Return the (x, y) coordinate for the center point of the cell that contains the specified text.  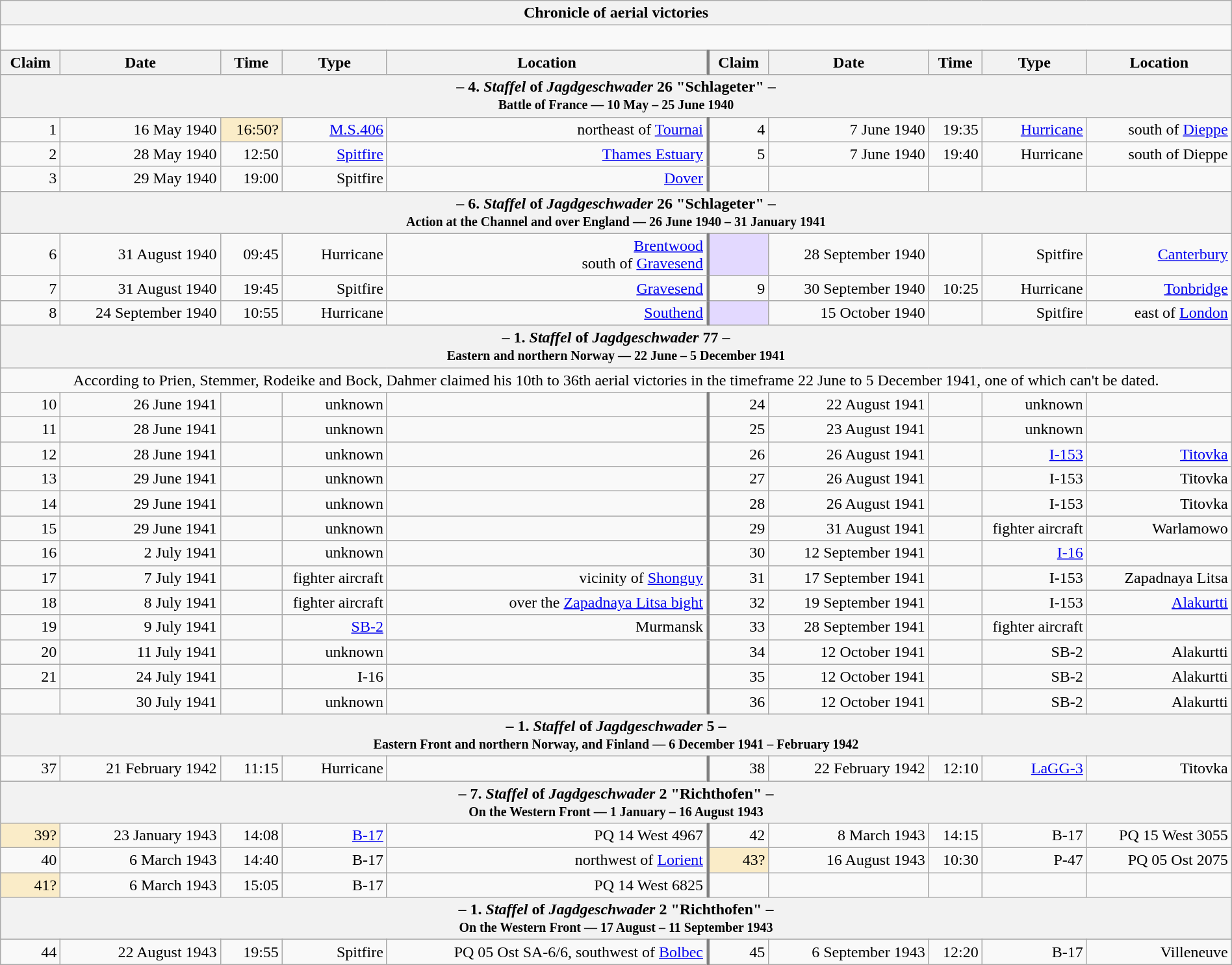
Dover (547, 179)
36 (738, 701)
Warlamowo (1159, 528)
– 1. Staffel of Jagdgeschwader 2 "Richthofen" –On the Western Front — 17 August – 11 September 1943 (616, 919)
44 (31, 952)
19 (31, 627)
19 September 1941 (849, 602)
19:45 (251, 288)
11:15 (251, 768)
10:30 (955, 860)
Zapadnaya Litsa (1159, 578)
12:50 (251, 154)
30 September 1940 (849, 288)
23 August 1941 (849, 430)
40 (31, 860)
Brentwoodsouth of Gravesend (547, 255)
11 (31, 430)
26 (738, 454)
16 August 1943 (849, 860)
30 (738, 553)
15 October 1940 (849, 313)
12 (31, 454)
34 (738, 652)
– 1. Staffel of Jagdgeschwader 77 –Eastern and northern Norway — 22 June – 5 December 1941 (616, 346)
LaGG-3 (1034, 768)
– 6. Staffel of Jagdgeschwader 26 "Schlageter" –Action at the Channel and over England — 26 June 1940 – 31 January 1941 (616, 212)
14:15 (955, 836)
8 July 1941 (140, 602)
29 May 1940 (140, 179)
Southend (547, 313)
14:40 (251, 860)
10:25 (955, 288)
41? (31, 885)
24 July 1941 (140, 676)
22 August 1941 (849, 405)
6 (31, 255)
31 August 1941 (849, 528)
east of London (1159, 313)
28 (738, 504)
33 (738, 627)
26 June 1941 (140, 405)
45 (738, 952)
9 (738, 288)
21 (31, 676)
Tonbridge (1159, 288)
31 (738, 578)
38 (738, 768)
12:10 (955, 768)
PQ 05 Ost 2075 (1159, 860)
37 (31, 768)
22 February 1942 (849, 768)
8 March 1943 (849, 836)
25 (738, 430)
19:00 (251, 179)
32 (738, 602)
10:55 (251, 313)
17 September 1941 (849, 578)
PQ 14 West 4967 (547, 836)
6 September 1943 (849, 952)
30 July 1941 (140, 701)
northeast of Tournai (547, 129)
16 (31, 553)
22 August 1943 (140, 952)
2 July 1941 (140, 553)
15 (31, 528)
P-47 (1034, 860)
20 (31, 652)
17 (31, 578)
09:45 (251, 255)
13 (31, 479)
northwest of Lorient (547, 860)
43? (738, 860)
14:08 (251, 836)
19:55 (251, 952)
15:05 (251, 885)
19:40 (955, 154)
2 (31, 154)
28 May 1940 (140, 154)
– 4. Staffel of Jagdgeschwader 26 "Schlageter" –Battle of France — 10 May – 25 June 1940 (616, 96)
7 July 1941 (140, 578)
PQ 15 West 3055 (1159, 836)
16 May 1940 (140, 129)
10 (31, 405)
29 (738, 528)
– 1. Staffel of Jagdgeschwader 5 –Eastern Front and northern Norway, and Finland — 6 December 1941 – February 1942 (616, 734)
4 (738, 129)
28 September 1940 (849, 255)
over the Zapadnaya Litsa bight (547, 602)
7 (31, 288)
Thames Estuary (547, 154)
11 July 1941 (140, 652)
8 (31, 313)
PQ 14 West 6825 (547, 885)
– 7. Staffel of Jagdgeschwader 2 "Richthofen" –On the Western Front — 1 January – 16 August 1943 (616, 802)
Chronicle of aerial victories (616, 13)
Canterbury (1159, 255)
16:50? (251, 129)
12:20 (955, 952)
19:35 (955, 129)
1 (31, 129)
3 (31, 179)
21 February 1942 (140, 768)
Gravesend (547, 288)
39? (31, 836)
27 (738, 479)
24 (738, 405)
42 (738, 836)
Murmansk (547, 627)
9 July 1941 (140, 627)
M.S.406 (334, 129)
12 September 1941 (849, 553)
18 (31, 602)
PQ 05 Ost SA-6/6, southwest of Bolbec (547, 952)
14 (31, 504)
28 September 1941 (849, 627)
23 January 1943 (140, 836)
24 September 1940 (140, 313)
vicinity of Shonguy (547, 578)
Villeneuve (1159, 952)
5 (738, 154)
35 (738, 676)
